Return [X, Y] of the center of cell containing provided text 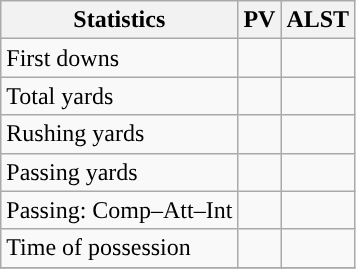
PV [260, 20]
ALST [318, 20]
Statistics [120, 20]
First downs [120, 58]
Time of possession [120, 248]
Passing: Comp–Att–Int [120, 210]
Passing yards [120, 172]
Rushing yards [120, 134]
Total yards [120, 96]
